From the cell containing the given text, extract its center point as [x, y] coordinate. 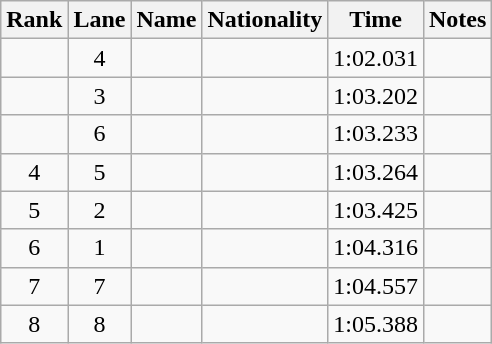
1:03.264 [376, 172]
1:04.557 [376, 286]
1 [100, 248]
2 [100, 210]
1:02.031 [376, 58]
1:03.202 [376, 96]
1:05.388 [376, 324]
Rank [34, 20]
1:03.425 [376, 210]
Nationality [265, 20]
Name [166, 20]
1:04.316 [376, 248]
Time [376, 20]
Lane [100, 20]
3 [100, 96]
Notes [457, 20]
1:03.233 [376, 134]
